Search for the cell housing the specified text and yield its (x, y) center coordinate. 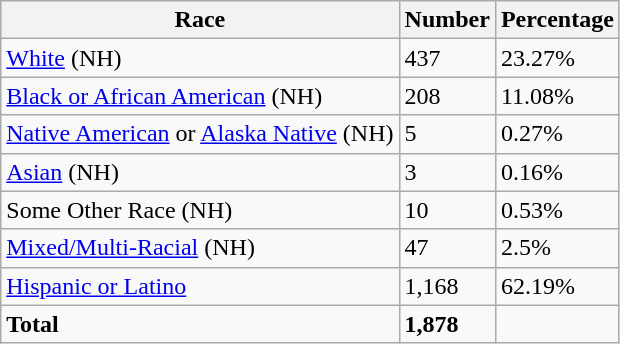
Mixed/Multi-Racial (NH) (200, 248)
2.5% (557, 248)
3 (447, 172)
47 (447, 248)
5 (447, 134)
Black or African American (NH) (200, 96)
Percentage (557, 20)
Number (447, 20)
Race (200, 20)
Hispanic or Latino (200, 286)
0.27% (557, 134)
1,878 (447, 324)
Native American or Alaska Native (NH) (200, 134)
23.27% (557, 58)
0.16% (557, 172)
Total (200, 324)
0.53% (557, 210)
62.19% (557, 286)
White (NH) (200, 58)
11.08% (557, 96)
208 (447, 96)
Some Other Race (NH) (200, 210)
1,168 (447, 286)
10 (447, 210)
437 (447, 58)
Asian (NH) (200, 172)
